Scan for the cell matching the given text and deliver its [x, y] coordinate at center. 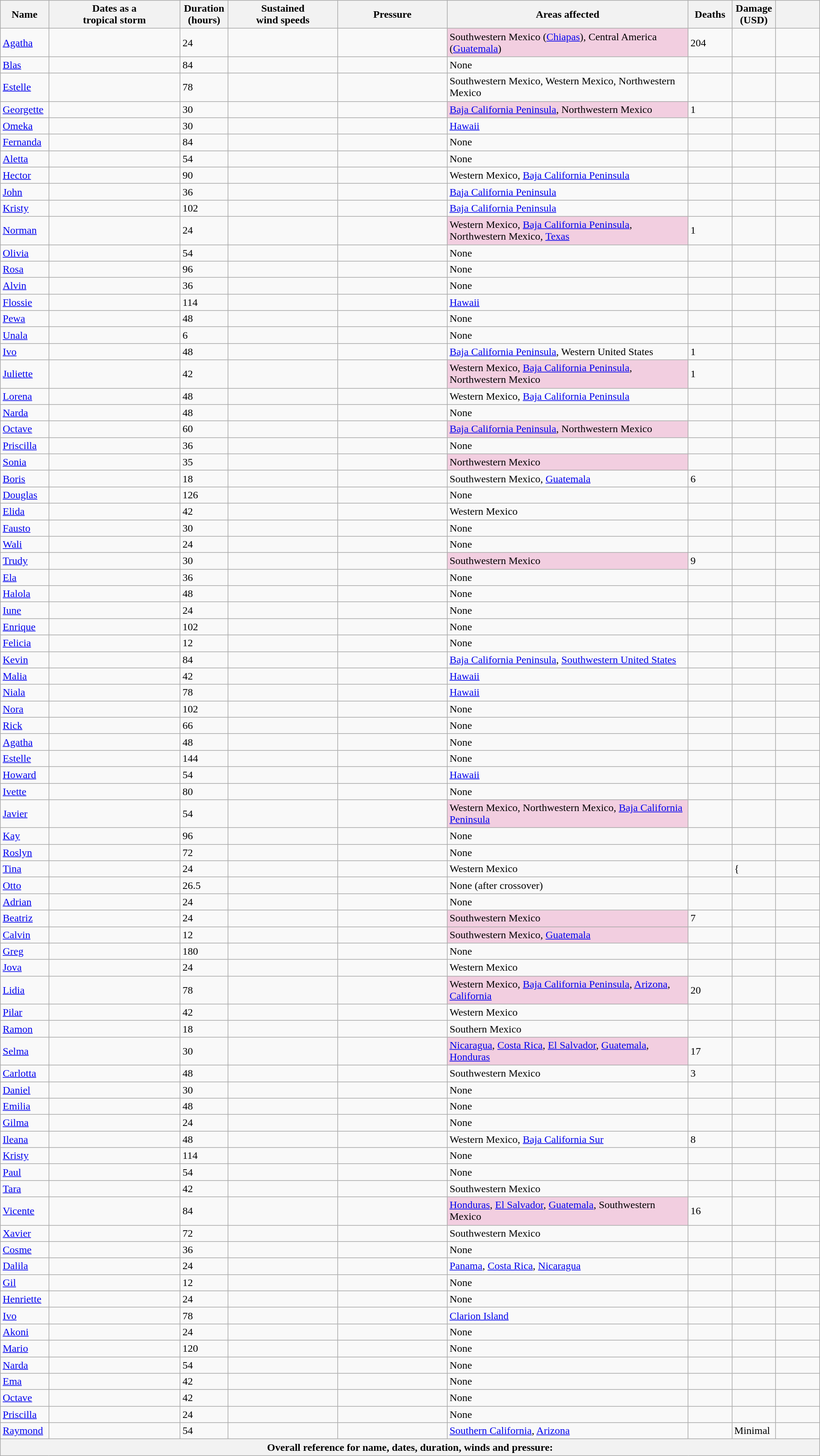
Roslyn [25, 853]
Elida [25, 511]
90 [204, 175]
Pressure [393, 15]
Cosme [25, 1250]
Kevin [25, 660]
180 [204, 951]
Niala [25, 693]
Jova [25, 968]
Nicaragua, Costa Rica, El Salvador, Guatemala, Honduras [567, 1051]
Carlotta [25, 1073]
Otto [25, 885]
35 [204, 462]
66 [204, 725]
17 [710, 1051]
Calvin [25, 935]
20 [710, 990]
Areas affected [567, 15]
John [25, 192]
Blas [25, 65]
Overall reference for name, dates, duration, winds and pressure: [410, 1447]
Rick [25, 725]
Western Mexico, Baja California Peninsula, Northwestern Mexico, Texas [567, 230]
Tara [25, 1189]
None (after crossover) [567, 885]
60 [204, 429]
Xavier [25, 1233]
Sustainedwind speeds [283, 15]
Honduras, El Salvador, Guatemala, Southwestern Mexico [567, 1211]
Emilia [25, 1106]
204 [710, 42]
Rosa [25, 269]
Trudy [25, 561]
7 [710, 918]
Tina [25, 869]
Unala [25, 335]
Pilar [25, 1012]
120 [204, 1348]
{ [754, 869]
Lidia [25, 990]
Baja California Peninsula, Southwestern United States [567, 660]
Wali [25, 545]
Panama, Costa Rica, Nicaragua [567, 1266]
Raymond [25, 1431]
Henriette [25, 1299]
144 [204, 758]
Gil [25, 1283]
Georgette [25, 109]
Howard [25, 775]
Halola [25, 594]
Douglas [25, 495]
Mario [25, 1348]
9 [710, 561]
16 [710, 1211]
Olivia [25, 253]
Kay [25, 836]
Malia [25, 676]
Southwestern Mexico, Western Mexico, Northwestern Mexico [567, 87]
Selma [25, 1051]
Akoni [25, 1332]
Baja California Peninsula, Western United States [567, 352]
Minimal [754, 1431]
Clarion Island [567, 1315]
Javier [25, 814]
Southern Mexico [567, 1029]
Daniel [25, 1090]
126 [204, 495]
Boris [25, 478]
Sonia [25, 462]
Iune [25, 610]
Western Mexico, Baja California Peninsula, Northwestern Mexico [567, 374]
Gilma [25, 1123]
80 [204, 791]
Hector [25, 175]
Duration(hours) [204, 15]
Deaths [710, 15]
Nora [25, 709]
Pewa [25, 319]
Western Mexico, Baja California Peninsula, Arizona, California [567, 990]
8 [710, 1139]
Western Mexico, Northwestern Mexico, Baja California Peninsula [567, 814]
Lorena [25, 396]
Adrian [25, 902]
Name [25, 15]
Southern California, Arizona [567, 1431]
Ileana [25, 1139]
Felicia [25, 643]
Ivette [25, 791]
Dates as atropical storm [115, 15]
Norman [25, 230]
Fausto [25, 528]
Juliette [25, 374]
Ela [25, 577]
Flossie [25, 302]
Damage(USD) [754, 15]
Ramon [25, 1029]
Southwestern Mexico (Chiapas), Central America (Guatemala) [567, 42]
Aletta [25, 159]
Paul [25, 1172]
Fernanda [25, 142]
Greg [25, 951]
Western Mexico, Baja California Sur [567, 1139]
Dalila [25, 1266]
Omeka [25, 126]
Beatriz [25, 918]
3 [710, 1073]
26.5 [204, 885]
Northwestern Mexico [567, 462]
Alvin [25, 286]
Ema [25, 1382]
Vicente [25, 1211]
Enrique [25, 627]
